Return [x, y] of the center of cell containing provided text 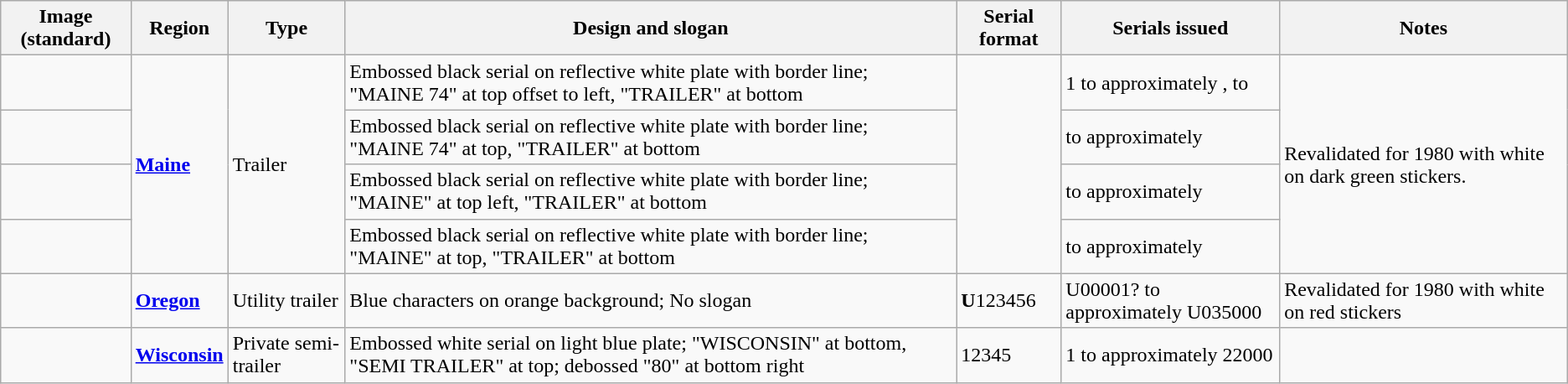
Embossed black serial on reflective white plate with border line; "MAINE" at top left, "TRAILER" at bottom [651, 191]
Type [286, 29]
U123456 [1008, 300]
Oregon [179, 300]
Blue characters on orange background; No slogan [651, 300]
1 to approximately , to [1171, 82]
U00001? to approximately U035000 [1171, 300]
Region [179, 29]
Embossed black serial on reflective white plate with border line; "MAINE 74" at top, "TRAILER" at bottom [651, 138]
Wisconsin [179, 355]
Notes [1424, 29]
Serials issued [1171, 29]
Revalidated for 1980 with white on red stickers [1424, 300]
Revalidated for 1980 with white on dark green stickers. [1424, 164]
Serial format [1008, 29]
Private semi-trailer [286, 355]
Embossed white serial on light blue plate; "WISCONSIN" at bottom, "SEMI TRAILER" at top; debossed "80" at bottom right [651, 355]
Embossed black serial on reflective white plate with border line; "MAINE" at top, "TRAILER" at bottom [651, 246]
1 to approximately 22000 [1171, 355]
Image (standard) [65, 29]
12345 [1008, 355]
Trailer [286, 164]
Design and slogan [651, 29]
Maine [179, 164]
Embossed black serial on reflective white plate with border line; "MAINE 74" at top offset to left, "TRAILER" at bottom [651, 82]
Utility trailer [286, 300]
